Output the [x, y] coordinate of the center of the cell containing the given text.  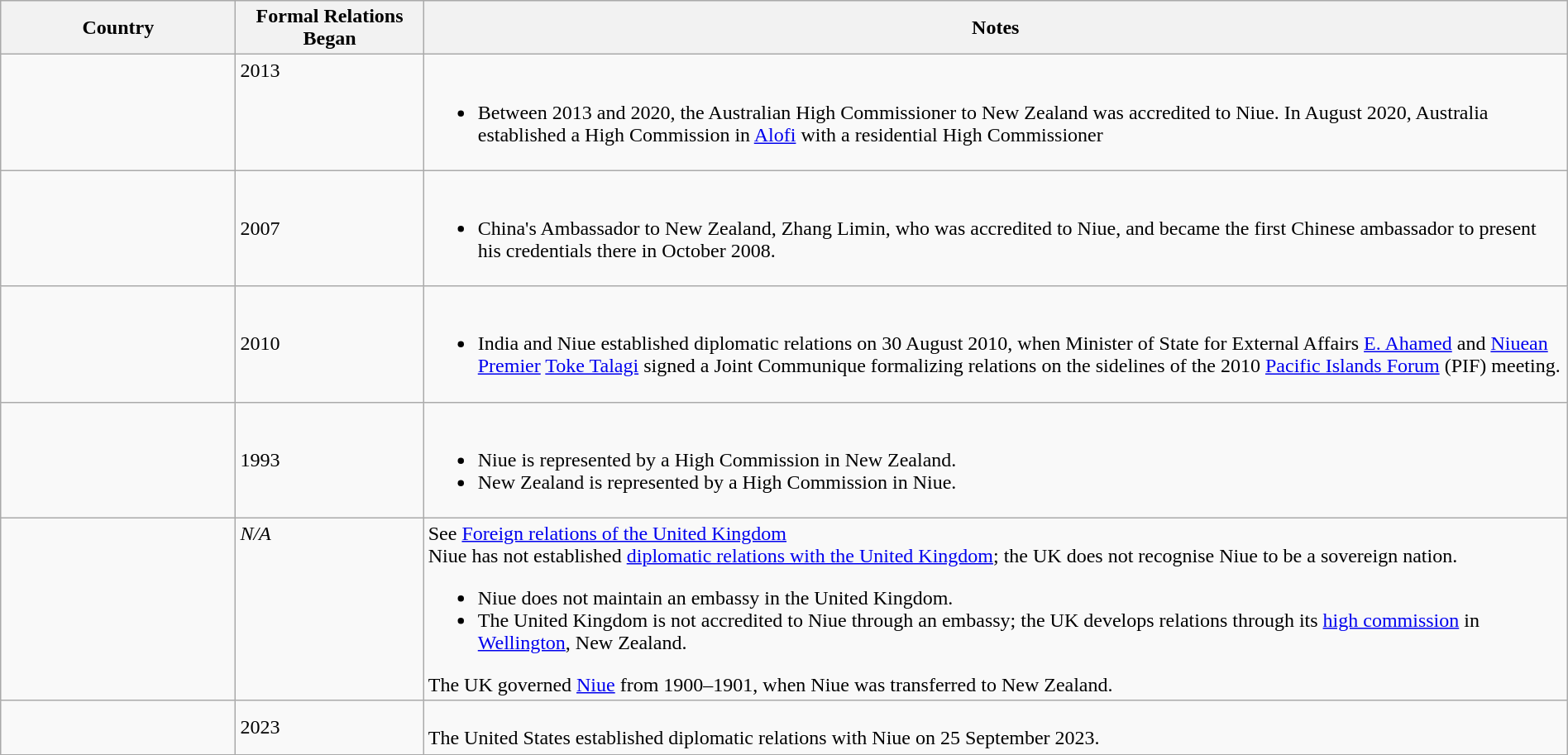
2013 [329, 112]
N/A [329, 609]
The United States established diplomatic relations with Niue on 25 September 2023. [996, 728]
1993 [329, 460]
Niue is represented by a High Commission in New Zealand.New Zealand is represented by a High Commission in Niue. [996, 460]
Notes [996, 28]
Country [118, 28]
2023 [329, 728]
Formal Relations Began [329, 28]
2010 [329, 344]
2007 [329, 228]
